Identify which cell holds the provided text, then report its [x, y] central coordinate. 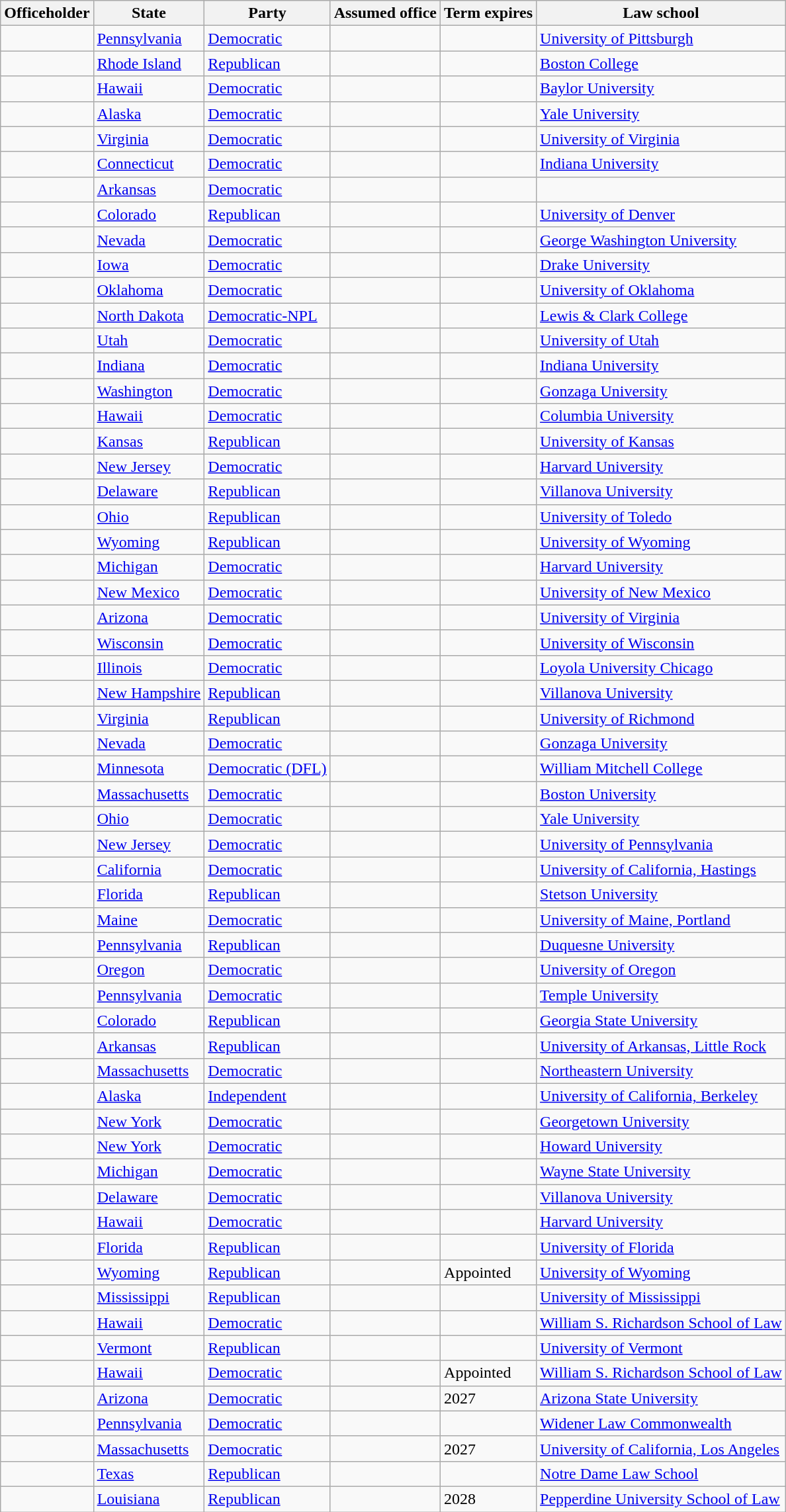
Notre Dame Law School [662, 1474]
University of Florida [662, 1247]
New Hampshire [149, 693]
Assumed office [385, 13]
2028 [488, 1499]
Utah [149, 341]
Duquesne University [662, 945]
State [149, 13]
California [149, 869]
Louisiana [149, 1499]
University of Vermont [662, 1348]
Washington [149, 391]
Pepperdine University School of Law [662, 1499]
Boston University [662, 794]
Arizona State University [662, 1398]
Texas [149, 1474]
University of Kansas [662, 441]
Baylor University [662, 89]
University of California, Los Angeles [662, 1448]
University of Arkansas, Little Rock [662, 1045]
Democratic (DFL) [267, 769]
Wisconsin [149, 643]
William Mitchell College [662, 769]
Independent [267, 1096]
University of Utah [662, 341]
Party [267, 13]
Drake University [662, 265]
Democratic-NPL [267, 316]
Oklahoma [149, 290]
Indiana [149, 366]
Officeholder [47, 13]
University of New Mexico [662, 592]
Columbia University [662, 416]
Mississippi [149, 1298]
Howard University [662, 1147]
University of Toledo [662, 517]
University of Pennsylvania [662, 844]
Connecticut [149, 164]
Iowa [149, 265]
Minnesota [149, 769]
New Mexico [149, 592]
Oregon [149, 970]
Illinois [149, 668]
Loyola University Chicago [662, 668]
Stetson University [662, 895]
University of Pittsburgh [662, 38]
Maine [149, 920]
Kansas [149, 441]
University of Mississippi [662, 1298]
University of Denver [662, 214]
Rhode Island [149, 64]
George Washington University [662, 240]
Temple University [662, 995]
University of Maine, Portland [662, 920]
Law school [662, 13]
University of Wisconsin [662, 643]
Wayne State University [662, 1172]
Georgia State University [662, 1020]
Georgetown University [662, 1122]
Boston College [662, 64]
University of Oklahoma [662, 290]
University of California, Berkeley [662, 1096]
Northeastern University [662, 1071]
Vermont [149, 1348]
North Dakota [149, 316]
Lewis & Clark College [662, 316]
Widener Law Commonwealth [662, 1423]
University of California, Hastings [662, 869]
Term expires [488, 13]
University of Richmond [662, 718]
University of Oregon [662, 970]
